For the text-containing cell, return its midpoint in (X, Y) coordinate format. 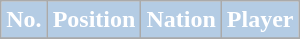
No. (24, 20)
Position (94, 20)
Player (260, 20)
Nation (181, 20)
